Locate the cell with the specified text and output its [X, Y] center coordinate. 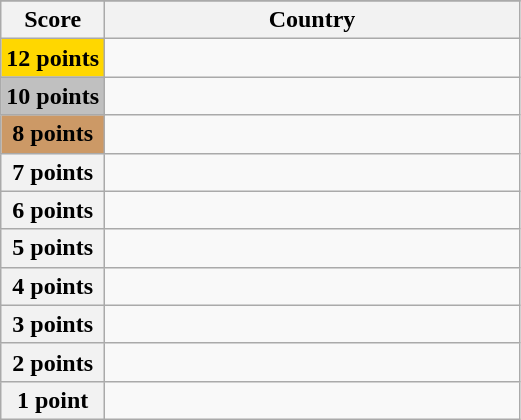
8 points [53, 134]
4 points [53, 286]
6 points [53, 210]
1 point [53, 400]
12 points [53, 58]
2 points [53, 362]
5 points [53, 248]
7 points [53, 172]
Country [312, 20]
3 points [53, 324]
10 points [53, 96]
Score [53, 20]
